Identify which cell holds the provided text, then report its (X, Y) central coordinate. 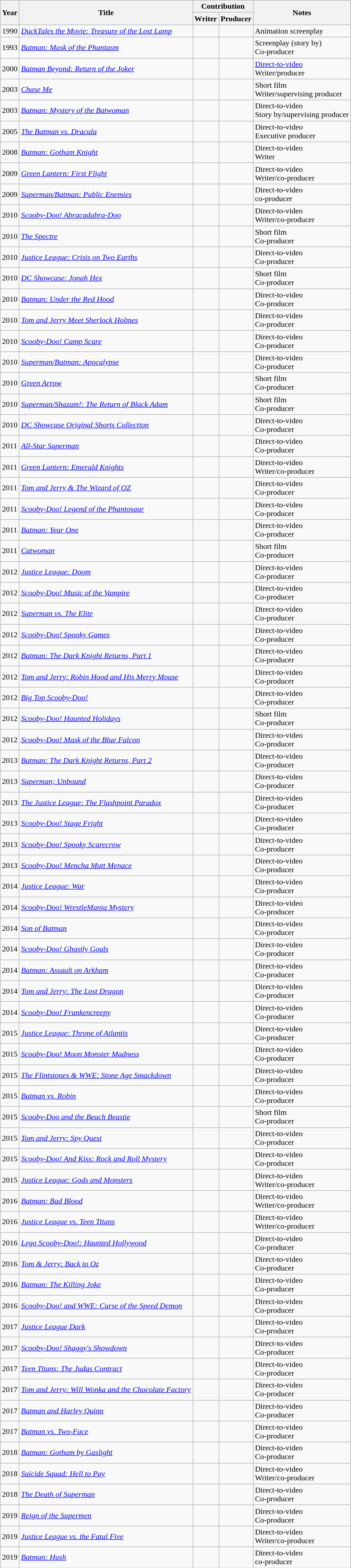
Justice League: Crisis on Two Earths (106, 257)
DC Showcase Original Shorts Collection (106, 425)
Short filmWriter/supervising producer (302, 90)
Scooby-Doo! Haunted Holidays (106, 719)
Scooby-Doo! Shaggy's Showdown (106, 1348)
Scooby-Doo! Legend of the Phantosaur (106, 509)
Justice League: Throne of Atlantis (106, 1033)
Direct-to-videoExecutive producer (302, 131)
2000 (10, 68)
The Justice League: The Flashpoint Paradox (106, 803)
Tom and Jerry Meet Sherlock Holmes (106, 320)
Batman vs. Two-Face (106, 1432)
Superman; Unbound (106, 781)
Batman: Mask of the Phantasm (106, 48)
Contribution (223, 6)
Direct-to-videoWriter (302, 152)
Reign of the Supermen (106, 1515)
Scooby-Doo! Frankencreepy (106, 1012)
Direct-to-videoStory by/supervising producer (302, 110)
Batman: Hush (106, 1557)
Tom and Jerry: Spy Quest (106, 1138)
Superman/Batman: Apocalypse (106, 362)
Tom and Jerry & The Wizard of OZ (106, 488)
The Spectre (106, 236)
Screenplay (story by)Co-producer (302, 48)
Batman: The Killing Joke (106, 1285)
Batman: Under the Red Hood (106, 299)
Title (106, 13)
Scooby-Doo! Mencha Mutt Menace (106, 865)
Scooby-Doo! Music of the Vampire (106, 593)
Animation screenplay (302, 31)
Scooby-Doo! Stage Fright (106, 823)
Batman Beyond: Return of the Joker (106, 68)
1993 (10, 48)
Scooby-Doo! Spooky Scarecrow (106, 844)
Scooby-Doo! and WWE: Curse of the Speed Demon (106, 1306)
Scooby-Doo! Ghastly Goals (106, 950)
1990 (10, 31)
Year (10, 13)
Justice League Dark (106, 1327)
Scooby-Doo! WrestleMania Mystery (106, 907)
Scooby-Doo! Mask of the Blue Falcon (106, 739)
Teen Titans: The Judas Contract (106, 1368)
2005 (10, 131)
Batman and Harley Quinn (106, 1410)
Direct-to-videoWriter/producer (302, 68)
Batman: The Dark Knight Returns, Part 2 (106, 761)
Scooby-Doo! And Kiss: Rock and Roll Mystery (106, 1159)
Suicide Squad: Hell to Pay (106, 1474)
Catwoman (106, 550)
Scooby-Doo! Spooky Games (106, 635)
Scooby-Doo! Abracadabra-Doo (106, 215)
Superman vs. The Elite (106, 614)
DC Showcase: Jonah Hex (106, 278)
Batman: The Dark Knight Returns, Part 1 (106, 656)
Green Arrow (106, 383)
Justice League vs. the Fatal Five (106, 1536)
Writer (206, 19)
Producer (236, 19)
Tom & Jerry: Back to Oz (106, 1264)
Batman: Assault on Arkham (106, 970)
DuckTales the Movie: Treasure of the Lost Lamp (106, 31)
Lego Scooby-Doo!: Haunted Hollywood (106, 1243)
The Batman vs. Dracula (106, 131)
2008 (10, 152)
Son of Batman (106, 928)
Tom and Jerry: Will Wonka and the Chocolate Factory (106, 1390)
Tom and Jerry: The Lost Dragon (106, 991)
Chase Me (106, 90)
Big Top Scooby-Doo! (106, 697)
Justice League vs. Teen Titans (106, 1222)
Batman: Gotham by Gaslight (106, 1452)
Scooby-Doo! Camp Scare (106, 341)
Green Lantern: First Flight (106, 173)
Tom and Jerry: Robin Hood and His Merry Mouse (106, 677)
Justice League: Gods and Monsters (106, 1180)
Justice League: Doom (106, 572)
Superman/Batman: Public Enemies (106, 194)
The Flintstones & WWE: Stone Age Smackdown (106, 1075)
Green Lantern: Emerald Knights (106, 467)
Scooby-Doo! Moon Monster Madness (106, 1054)
Scooby-Doo and the Beach Beastie (106, 1117)
Batman: Year One (106, 530)
Batman vs. Robin (106, 1096)
The Death of Superman (106, 1494)
All-Star Superman (106, 446)
Batman: Gotham Knight (106, 152)
Notes (302, 13)
Superman/Shazam!: The Return of Black Adam (106, 404)
Batman: Mystery of the Batwoman (106, 110)
Batman: Bad Blood (106, 1201)
Justice League: War (106, 886)
